Return the [x, y] coordinate for the center point of the cell that contains the specified text.  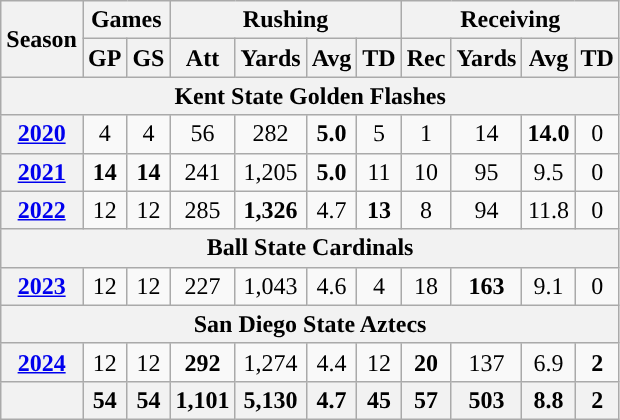
292 [202, 362]
163 [486, 286]
227 [202, 286]
9.5 [548, 172]
2022 [42, 210]
13 [379, 210]
4.6 [332, 286]
18 [426, 286]
1 [426, 134]
5,130 [270, 400]
Games [126, 20]
8 [426, 210]
GP [104, 58]
Rushing [286, 20]
4.4 [332, 362]
6.9 [548, 362]
14.0 [548, 134]
95 [486, 172]
2021 [42, 172]
2020 [42, 134]
2024 [42, 362]
Att [202, 58]
1,043 [270, 286]
Ball State Cardinals [310, 248]
Rec [426, 58]
241 [202, 172]
1,326 [270, 210]
2023 [42, 286]
11 [379, 172]
GS [148, 58]
282 [270, 134]
Receiving [510, 20]
57 [426, 400]
10 [426, 172]
Season [42, 39]
285 [202, 210]
San Diego State Aztecs [310, 324]
1,101 [202, 400]
1,274 [270, 362]
503 [486, 400]
94 [486, 210]
20 [426, 362]
56 [202, 134]
137 [486, 362]
45 [379, 400]
9.1 [548, 286]
8.8 [548, 400]
1,205 [270, 172]
Kent State Golden Flashes [310, 96]
11.8 [548, 210]
5 [379, 134]
